Capture the cell that displays the provided text and extract its (X, Y) central coordinate. 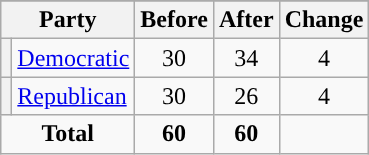
Before (174, 20)
Democratic (74, 58)
Republican (74, 96)
Party (68, 20)
26 (246, 96)
34 (246, 58)
Total (68, 134)
After (246, 20)
Change (324, 20)
